Capture the cell that displays the provided text and extract its (X, Y) central coordinate. 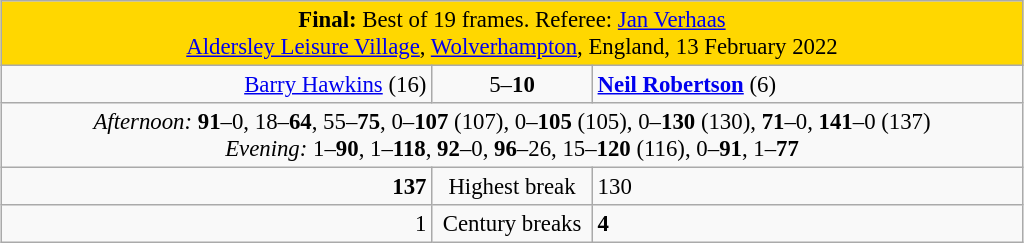
130 (808, 187)
Century breaks (512, 224)
Afternoon: 91–0, 18–64, 55–75, 0–107 (107), 0–105 (105), 0–130 (130), 71–0, 141–0 (137) Evening: 1–90, 1–118, 92–0, 96–26, 15–120 (116), 0–91, 1–77 (512, 136)
Barry Hawkins (16) (216, 85)
137 (216, 187)
Neil Robertson (6) (808, 85)
5–10 (512, 85)
Highest break (512, 187)
1 (216, 224)
4 (808, 224)
Final: Best of 19 frames. Referee: Jan Verhaas Aldersley Leisure Village, Wolverhampton, England, 13 February 2022 (512, 34)
